Identify which cell holds the provided text, then report its [X, Y] central coordinate. 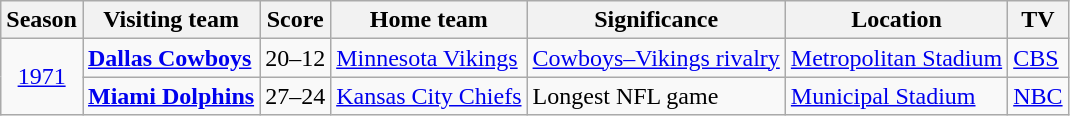
Home team [429, 20]
Location [896, 20]
TV [1038, 20]
Significance [656, 20]
Visiting team [170, 20]
27–24 [296, 96]
Longest NFL game [656, 96]
NBC [1038, 96]
Cowboys–Vikings rivalry [656, 58]
20–12 [296, 58]
Minnesota Vikings [429, 58]
1971 [42, 77]
Municipal Stadium [896, 96]
CBS [1038, 58]
Season [42, 20]
Metropolitan Stadium [896, 58]
Kansas City Chiefs [429, 96]
Miami Dolphins [170, 96]
Score [296, 20]
Dallas Cowboys [170, 58]
